Scan for the cell matching the given text and deliver its [x, y] coordinate at center. 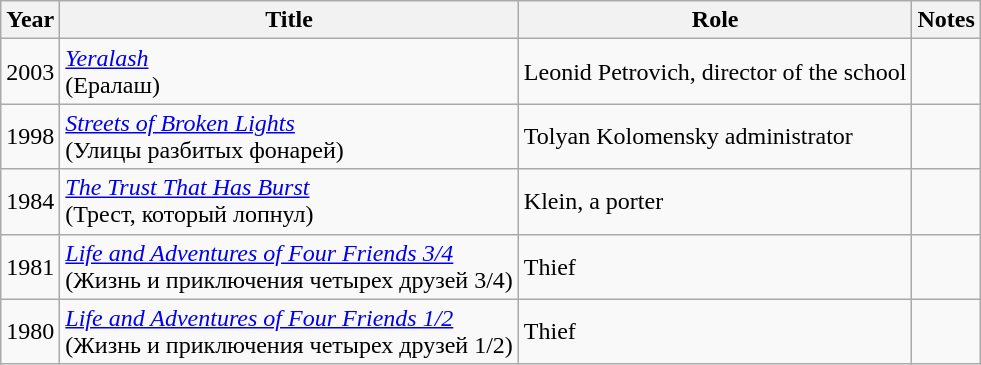
Tolyan Kolomensky administrator [715, 136]
1998 [30, 136]
Klein, a porter [715, 202]
The Trust That Has Burst(Трест, который лопнул) [290, 202]
Notes [946, 20]
2003 [30, 72]
Role [715, 20]
Life and Adventures of Four Friends 1/2(Жизнь и приключения четырех друзей 1/2) [290, 332]
Year [30, 20]
Yeralash(Ералаш) [290, 72]
1980 [30, 332]
1984 [30, 202]
Title [290, 20]
Leonid Petrovich, director of the school [715, 72]
Streets of Broken Lights(Улицы разбитых фонарей) [290, 136]
Life and Adventures of Four Friends 3/4(Жизнь и приключения четырех друзей 3/4) [290, 266]
1981 [30, 266]
